Return [X, Y] of the center of cell containing provided text 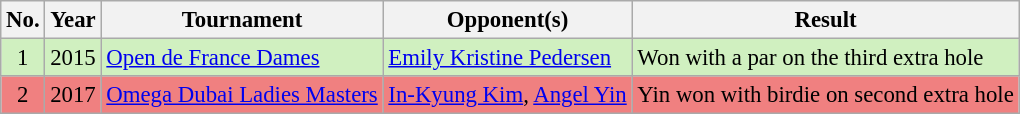
2 [23, 95]
Result [826, 20]
In-Kyung Kim, Angel Yin [508, 95]
2017 [73, 95]
1 [23, 58]
Yin won with birdie on second extra hole [826, 95]
2015 [73, 58]
Omega Dubai Ladies Masters [242, 95]
Emily Kristine Pedersen [508, 58]
Open de France Dames [242, 58]
No. [23, 20]
Won with a par on the third extra hole [826, 58]
Opponent(s) [508, 20]
Year [73, 20]
Tournament [242, 20]
